Capture the cell that displays the provided text and extract its [x, y] central coordinate. 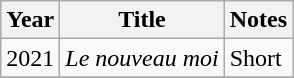
Short [258, 58]
Notes [258, 20]
2021 [30, 58]
Title [142, 20]
Year [30, 20]
Le nouveau moi [142, 58]
